Determine the [x, y] coordinate at the center of the cell enclosing the given text.  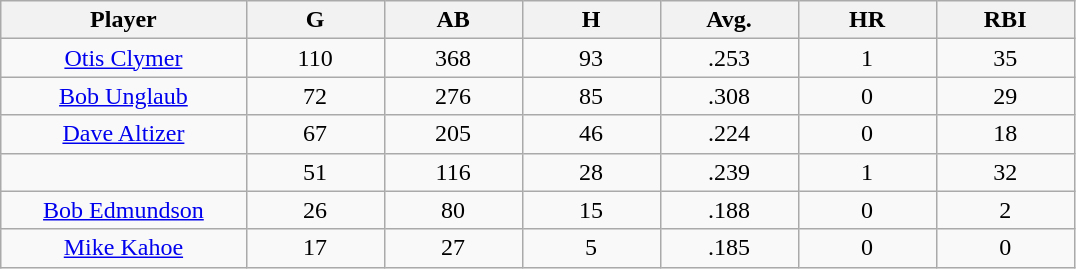
26 [315, 210]
.185 [729, 248]
35 [1005, 58]
368 [453, 58]
Bob Unglaub [124, 96]
Player [124, 20]
27 [453, 248]
.239 [729, 172]
93 [591, 58]
AB [453, 20]
15 [591, 210]
.253 [729, 58]
Mike Kahoe [124, 248]
17 [315, 248]
110 [315, 58]
.308 [729, 96]
67 [315, 134]
.224 [729, 134]
32 [1005, 172]
85 [591, 96]
276 [453, 96]
Avg. [729, 20]
2 [1005, 210]
H [591, 20]
29 [1005, 96]
205 [453, 134]
116 [453, 172]
72 [315, 96]
HR [867, 20]
RBI [1005, 20]
80 [453, 210]
28 [591, 172]
Bob Edmundson [124, 210]
Dave Altizer [124, 134]
5 [591, 248]
51 [315, 172]
46 [591, 134]
18 [1005, 134]
Otis Clymer [124, 58]
G [315, 20]
.188 [729, 210]
